Return [X, Y] of the center of cell containing provided text 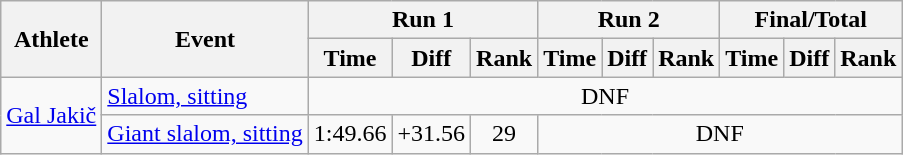
Run 1 [422, 20]
Run 2 [629, 20]
Event [205, 39]
+31.56 [432, 134]
1:49.66 [350, 134]
Gal Jakič [52, 115]
Athlete [52, 39]
Giant slalom, sitting [205, 134]
Slalom, sitting [205, 96]
29 [504, 134]
Final/Total [811, 20]
